Extract the [x, y] coordinate from the center of the cell holding the provided text.  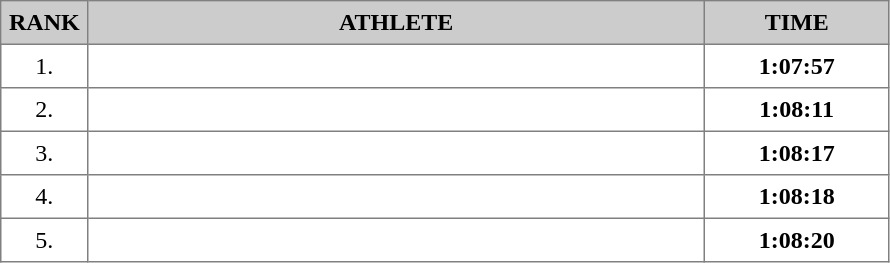
ATHLETE [396, 23]
1:07:57 [796, 66]
4. [44, 197]
1. [44, 66]
5. [44, 240]
TIME [796, 23]
1:08:17 [796, 153]
1:08:11 [796, 110]
3. [44, 153]
2. [44, 110]
1:08:20 [796, 240]
1:08:18 [796, 197]
RANK [44, 23]
